From the cell containing the given text, extract its center point as [X, Y] coordinate. 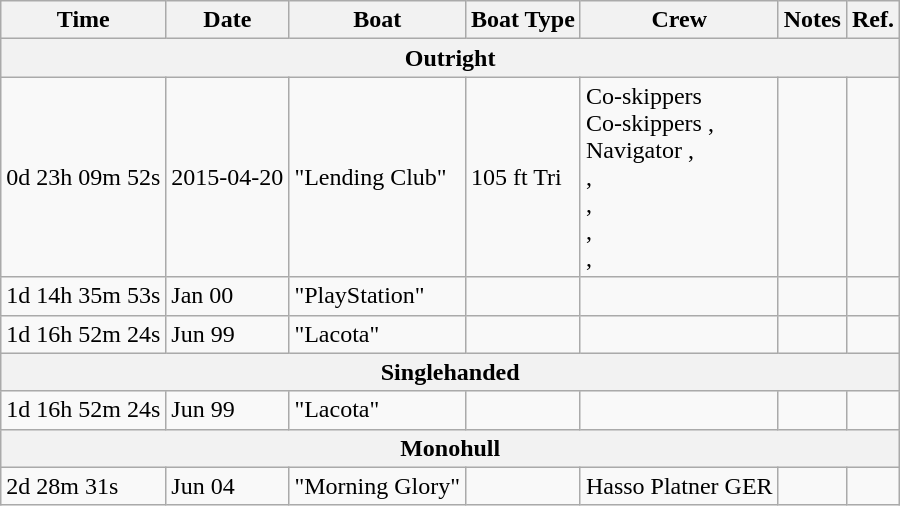
"Lending Club" [378, 177]
Hasso Platner GER [679, 486]
"Morning Glory" [378, 486]
105 ft Tri [524, 177]
Time [84, 20]
Crew [679, 20]
2015-04-20 [228, 177]
1d 14h 35m 53s [84, 296]
0d 23h 09m 52s [84, 177]
Notes [812, 20]
Date [228, 20]
"PlayStation" [378, 296]
2d 28m 31s [84, 486]
Jun 04 [228, 486]
Jan 00 [228, 296]
Co-skippers Co-skippers ,Navigator ,,,,, [679, 177]
Boat Type [524, 20]
Outright [450, 58]
Singlehanded [450, 372]
Monohull [450, 448]
Ref. [872, 20]
Boat [378, 20]
